Search for the cell housing the specified text and yield its (X, Y) center coordinate. 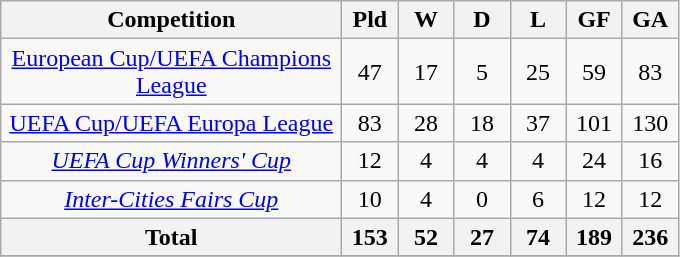
10 (370, 199)
47 (370, 72)
GF (594, 20)
130 (650, 123)
24 (594, 161)
Total (172, 237)
18 (482, 123)
189 (594, 237)
236 (650, 237)
UEFA Cup Winners' Cup (172, 161)
27 (482, 237)
25 (538, 72)
153 (370, 237)
5 (482, 72)
28 (426, 123)
Inter-Cities Fairs Cup (172, 199)
101 (594, 123)
59 (594, 72)
52 (426, 237)
37 (538, 123)
Pld (370, 20)
European Cup/UEFA Champions League (172, 72)
0 (482, 199)
D (482, 20)
6 (538, 199)
L (538, 20)
GA (650, 20)
16 (650, 161)
74 (538, 237)
W (426, 20)
Competition (172, 20)
UEFA Cup/UEFA Europa League (172, 123)
17 (426, 72)
